Detect which cell encompasses the target text, then output its [X, Y] center coordinate. 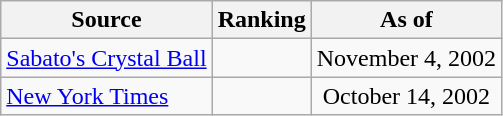
Sabato's Crystal Ball [106, 58]
Source [106, 20]
New York Times [106, 96]
Ranking [262, 20]
November 4, 2002 [406, 58]
As of [406, 20]
October 14, 2002 [406, 96]
